Determine the [x, y] coordinate at the center of the cell enclosing the given text.  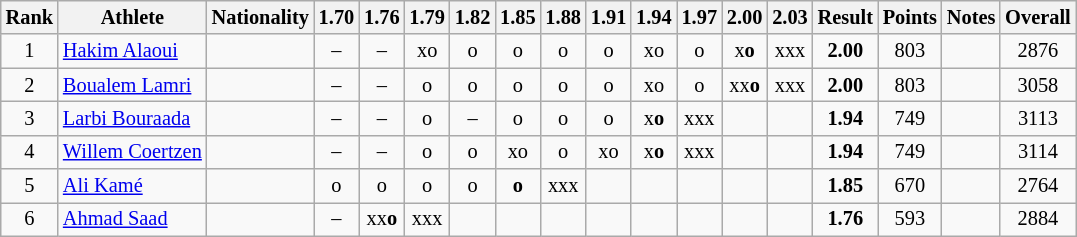
6 [30, 219]
1.91 [608, 17]
3113 [1038, 118]
1 [30, 51]
5 [30, 186]
Points [910, 17]
Ali Kamé [132, 186]
3114 [1038, 152]
Ahmad Saad [132, 219]
Rank [30, 17]
2876 [1038, 51]
Hakim Alaoui [132, 51]
2884 [1038, 219]
1.79 [426, 17]
Notes [971, 17]
Larbi Bouraada [132, 118]
670 [910, 186]
1.97 [700, 17]
2764 [1038, 186]
Athlete [132, 17]
593 [910, 219]
3058 [1038, 85]
2 [30, 85]
3 [30, 118]
1.88 [564, 17]
2.03 [790, 17]
1.82 [472, 17]
Boualem Lamri [132, 85]
1.70 [336, 17]
Nationality [260, 17]
Willem Coertzen [132, 152]
Overall [1038, 17]
4 [30, 152]
Result [846, 17]
